Pinpoint the cell where the given text exists, returning its [x, y] midpoint coordinate. 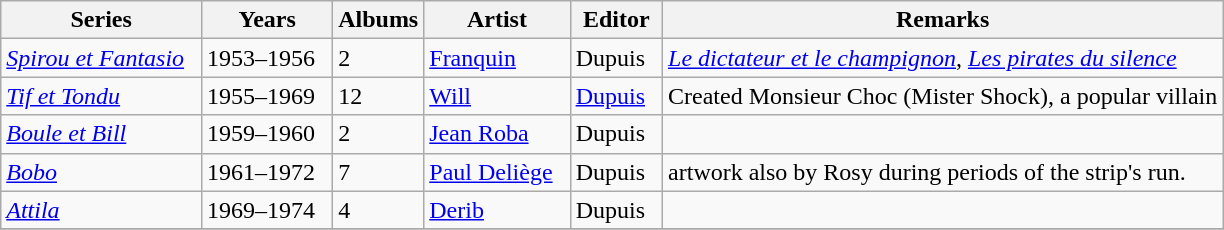
12 [378, 96]
1953–1956 [268, 58]
Franquin [497, 58]
Years [268, 20]
4 [378, 210]
7 [378, 172]
1959–1960 [268, 134]
artwork also by Rosy during periods of the strip's run. [943, 172]
Albums [378, 20]
Le dictateur et le champignon, Les pirates du silence [943, 58]
Spirou et Fantasio [102, 58]
Derib [497, 210]
Remarks [943, 20]
Paul Deliège [497, 172]
Jean Roba [497, 134]
Attila [102, 210]
Artist [497, 20]
Series [102, 20]
Bobo [102, 172]
1961–1972 [268, 172]
Tif et Tondu [102, 96]
Will [497, 96]
1969–1974 [268, 210]
Editor [616, 20]
1955–1969 [268, 96]
Boule et Bill [102, 134]
Created Monsieur Choc (Mister Shock), a popular villain [943, 96]
